Identify which cell holds the provided text, then report its [x, y] central coordinate. 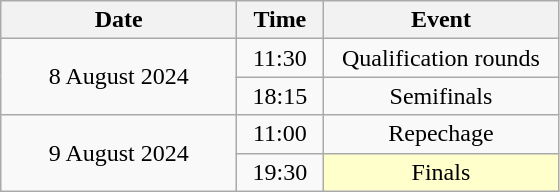
Semifinals [441, 96]
Finals [441, 172]
19:30 [280, 172]
Repechage [441, 134]
Date [119, 20]
9 August 2024 [119, 153]
Time [280, 20]
18:15 [280, 96]
11:00 [280, 134]
8 August 2024 [119, 77]
11:30 [280, 58]
Event [441, 20]
Qualification rounds [441, 58]
